From the cell containing the given text, extract its center point as (X, Y) coordinate. 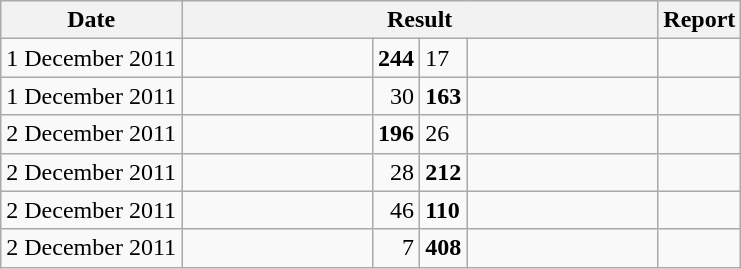
244 (396, 58)
26 (444, 134)
7 (396, 248)
212 (444, 172)
17 (444, 58)
46 (396, 210)
110 (444, 210)
Date (92, 20)
408 (444, 248)
196 (396, 134)
30 (396, 96)
28 (396, 172)
163 (444, 96)
Report (700, 20)
Result (420, 20)
